Output the [x, y] coordinate of the center of the cell containing the given text.  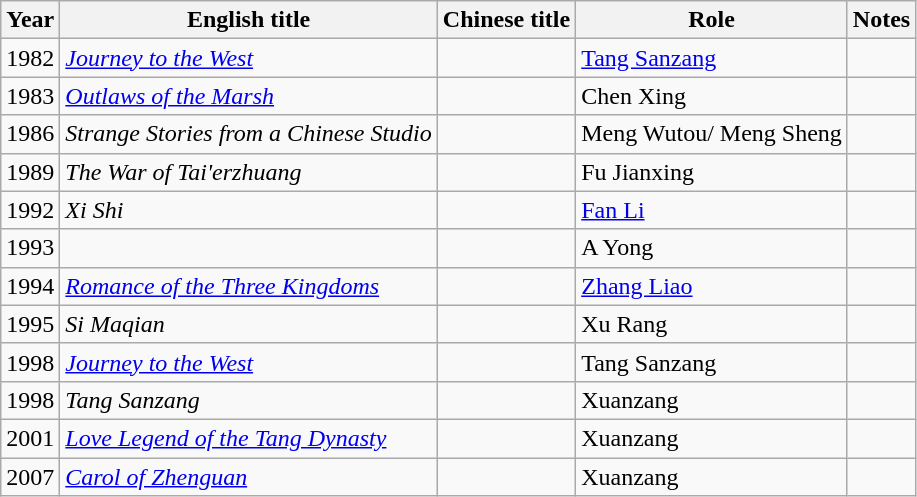
1993 [30, 248]
1983 [30, 96]
Strange Stories from a Chinese Studio [249, 134]
Role [712, 20]
Meng Wutou/ Meng Sheng [712, 134]
2001 [30, 438]
Outlaws of the Marsh [249, 96]
1992 [30, 210]
Romance of the Three Kingdoms [249, 286]
1994 [30, 286]
Year [30, 20]
Chinese title [506, 20]
1986 [30, 134]
The War of Tai'erzhuang [249, 172]
Carol of Zhenguan [249, 477]
1989 [30, 172]
1982 [30, 58]
Xi Shi [249, 210]
A Yong [712, 248]
Fan Li [712, 210]
Chen Xing [712, 96]
Notes [881, 20]
1995 [30, 324]
Si Maqian [249, 324]
English title [249, 20]
Love Legend of the Tang Dynasty [249, 438]
Zhang Liao [712, 286]
Fu Jianxing [712, 172]
Xu Rang [712, 324]
2007 [30, 477]
